Capture the cell that displays the provided text and extract its [X, Y] central coordinate. 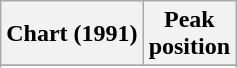
Peakposition [189, 34]
Chart (1991) [72, 34]
